Identify which cell holds the provided text, then report its (X, Y) central coordinate. 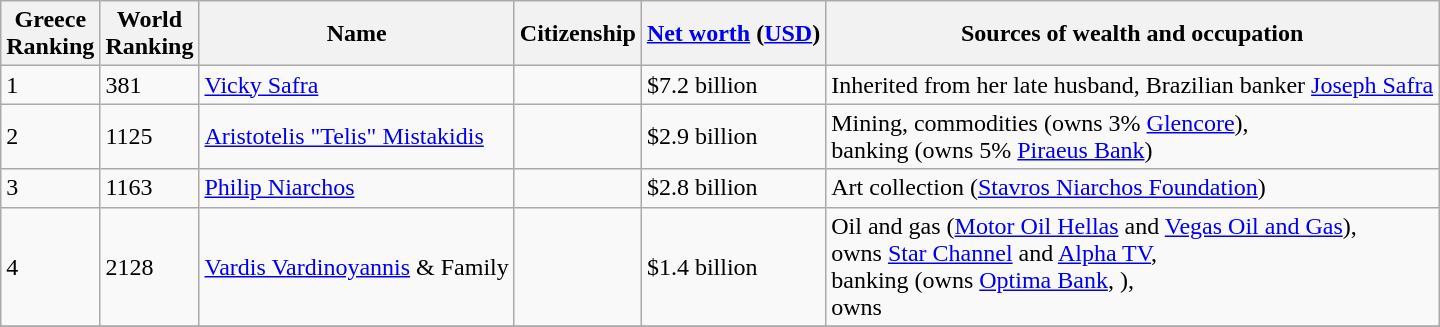
$1.4 billion (733, 266)
Art collection (Stavros Niarchos Foundation) (1132, 188)
1 (50, 85)
$2.8 billion (733, 188)
Inherited from her late husband, Brazilian banker Joseph Safra (1132, 85)
Greece Ranking (50, 34)
381 (150, 85)
2128 (150, 266)
Name (356, 34)
Net worth (USD) (733, 34)
Oil and gas (Motor Oil Hellas and Vegas Oil and Gas), owns Star Channel and Alpha TV, banking (owns Optima Bank, ), owns (1132, 266)
Philip Niarchos (356, 188)
World Ranking (150, 34)
Vardis Vardinoyannis & Family (356, 266)
2 (50, 136)
Citizenship (578, 34)
3 (50, 188)
4 (50, 266)
$2.9 billion (733, 136)
1125 (150, 136)
Vicky Safra (356, 85)
1163 (150, 188)
Mining, commodities (owns 3% Glencore), banking (owns 5% Piraeus Bank) (1132, 136)
$7.2 billion (733, 85)
Sources of wealth and occupation (1132, 34)
Aristotelis "Telis" Mistakidis (356, 136)
